Capture the cell that displays the provided text and extract its (x, y) central coordinate. 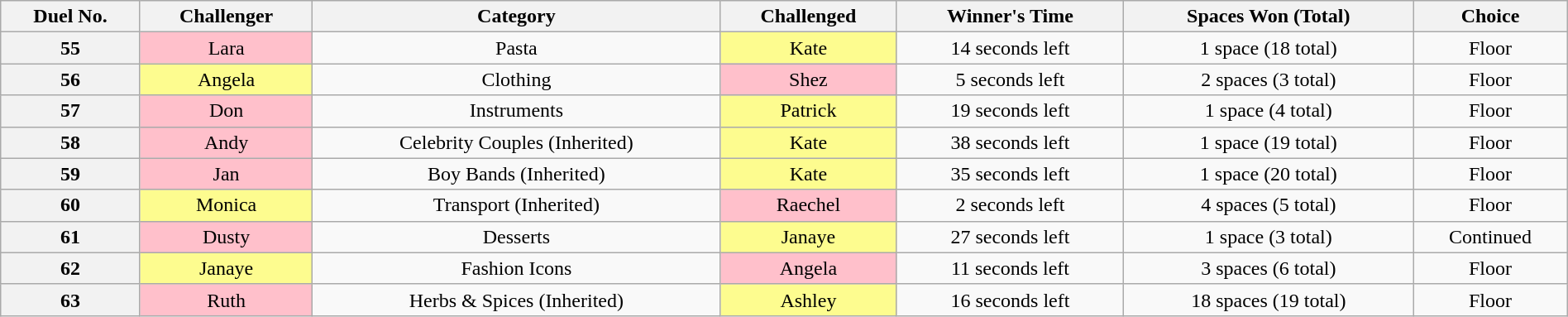
60 (70, 205)
Transport (Inherited) (516, 205)
Duel No. (70, 17)
Instruments (516, 111)
Winner's Time (1011, 17)
16 seconds left (1011, 300)
Desserts (516, 237)
1 space (20 total) (1269, 174)
38 seconds left (1011, 142)
Raechel (809, 205)
Choice (1490, 17)
Boy Bands (Inherited) (516, 174)
14 seconds left (1011, 48)
2 spaces (3 total) (1269, 79)
11 seconds left (1011, 268)
1 space (18 total) (1269, 48)
63 (70, 300)
Herbs & Spices (Inherited) (516, 300)
Ruth (227, 300)
2 seconds left (1011, 205)
55 (70, 48)
Challenged (809, 17)
Ashley (809, 300)
Pasta (516, 48)
Spaces Won (Total) (1269, 17)
1 space (19 total) (1269, 142)
Monica (227, 205)
Don (227, 111)
Fashion Icons (516, 268)
Clothing (516, 79)
Celebrity Couples (Inherited) (516, 142)
19 seconds left (1011, 111)
1 space (3 total) (1269, 237)
27 seconds left (1011, 237)
61 (70, 237)
56 (70, 79)
58 (70, 142)
Andy (227, 142)
18 spaces (19 total) (1269, 300)
Patrick (809, 111)
35 seconds left (1011, 174)
3 spaces (6 total) (1269, 268)
5 seconds left (1011, 79)
Lara (227, 48)
Challenger (227, 17)
1 space (4 total) (1269, 111)
57 (70, 111)
Continued (1490, 237)
Dusty (227, 237)
59 (70, 174)
Jan (227, 174)
4 spaces (5 total) (1269, 205)
Shez (809, 79)
62 (70, 268)
Category (516, 17)
